Output the [X, Y] coordinate of the center of the cell containing the given text.  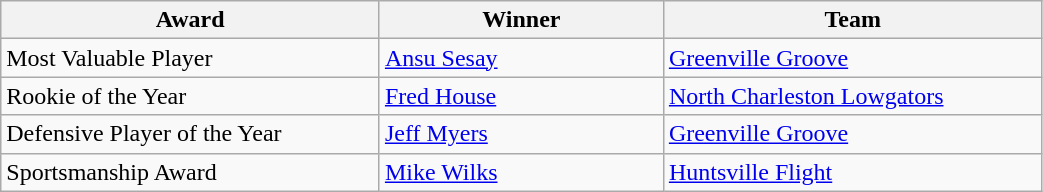
Defensive Player of the Year [190, 134]
Rookie of the Year [190, 96]
Huntsville Flight [852, 172]
Winner [521, 20]
Ansu Sesay [521, 58]
Jeff Myers [521, 134]
Fred House [521, 96]
North Charleston Lowgators [852, 96]
Sportsmanship Award [190, 172]
Team [852, 20]
Mike Wilks [521, 172]
Award [190, 20]
Most Valuable Player [190, 58]
